Determine the (X, Y) coordinate at the center of the cell enclosing the given text.  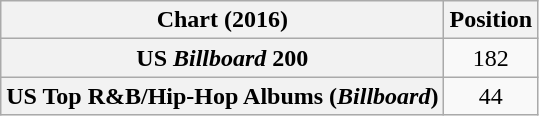
Position (491, 20)
182 (491, 58)
US Top R&B/Hip-Hop Albums (Billboard) (222, 96)
US Billboard 200 (222, 58)
44 (491, 96)
Chart (2016) (222, 20)
